Return (X, Y) of the center of cell containing provided text 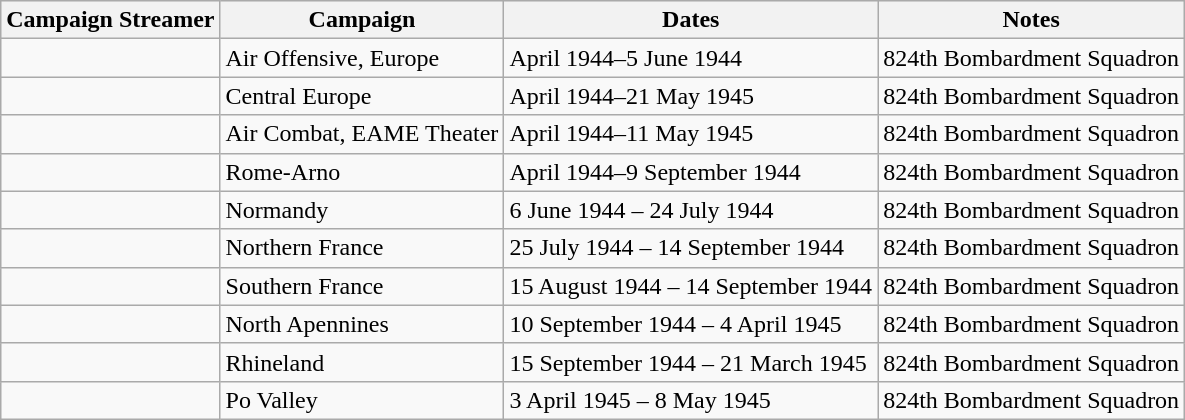
Dates (691, 20)
25 July 1944 – 14 September 1944 (691, 248)
Campaign (362, 20)
Rhineland (362, 362)
Normandy (362, 210)
6 June 1944 – 24 July 1944 (691, 210)
Campaign Streamer (110, 20)
Southern France (362, 286)
April 1944–11 May 1945 (691, 134)
Air Combat, EAME Theater (362, 134)
Northern France (362, 248)
15 August 1944 – 14 September 1944 (691, 286)
April 1944–5 June 1944 (691, 58)
15 September 1944 – 21 March 1945 (691, 362)
Notes (1032, 20)
10 September 1944 – 4 April 1945 (691, 324)
April 1944–9 September 1944 (691, 172)
Po Valley (362, 400)
Rome-Arno (362, 172)
North Apennines (362, 324)
April 1944–21 May 1945 (691, 96)
Air Offensive, Europe (362, 58)
3 April 1945 – 8 May 1945 (691, 400)
Central Europe (362, 96)
